Output the (x, y) coordinate of the center of the cell containing the given text.  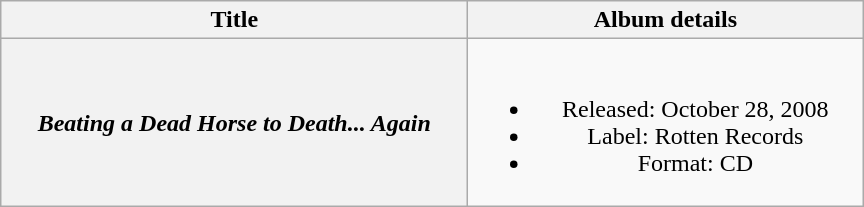
Album details (666, 20)
Beating a Dead Horse to Death... Again (234, 122)
Title (234, 20)
Released: October 28, 2008Label: Rotten RecordsFormat: CD (666, 122)
